Detect which cell encompasses the target text, then output its (x, y) center coordinate. 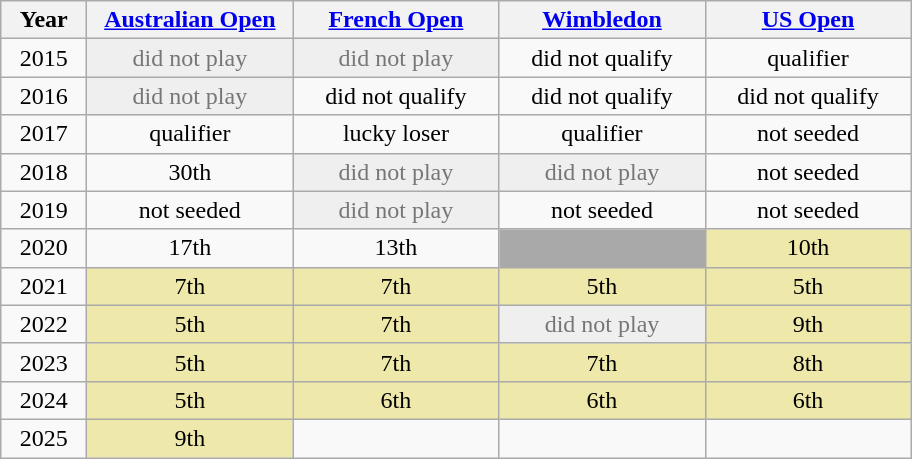
US Open (808, 20)
2021 (44, 286)
30th (190, 172)
13th (396, 248)
2018 (44, 172)
2017 (44, 134)
2023 (44, 362)
Australian Open (190, 20)
2022 (44, 324)
10th (808, 248)
Year (44, 20)
Wimbledon (602, 20)
2025 (44, 438)
lucky loser (396, 134)
French Open (396, 20)
2016 (44, 96)
2015 (44, 58)
8th (808, 362)
2020 (44, 248)
2019 (44, 210)
2024 (44, 400)
17th (190, 248)
